Find where the given text appears and provide that cell's center as (x, y) coordinate. 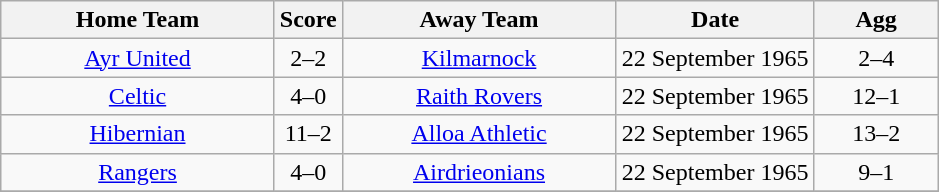
12–1 (876, 96)
Date (716, 20)
2–2 (308, 58)
11–2 (308, 134)
Raith Rovers (479, 96)
Agg (876, 20)
Kilmarnock (479, 58)
Home Team (138, 20)
Celtic (138, 96)
Airdrieonians (479, 172)
13–2 (876, 134)
Hibernian (138, 134)
2–4 (876, 58)
Rangers (138, 172)
Score (308, 20)
Ayr United (138, 58)
9–1 (876, 172)
Alloa Athletic (479, 134)
Away Team (479, 20)
